Output the [x, y] coordinate of the center of the cell containing the given text.  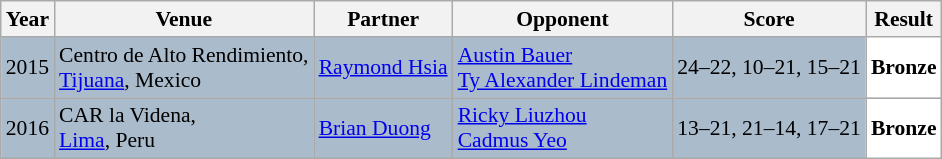
Raymond Hsia [384, 68]
Partner [384, 19]
Centro de Alto Rendimiento,Tijuana, Mexico [184, 68]
2015 [28, 68]
Brian Duong [384, 128]
Result [904, 19]
Venue [184, 19]
Year [28, 19]
Austin Bauer Ty Alexander Lindeman [563, 68]
24–22, 10–21, 15–21 [769, 68]
13–21, 21–14, 17–21 [769, 128]
Opponent [563, 19]
Score [769, 19]
Ricky Liuzhou Cadmus Yeo [563, 128]
2016 [28, 128]
CAR la Videna,Lima, Peru [184, 128]
